Determine the (x, y) coordinate at the center of the cell enclosing the given text.  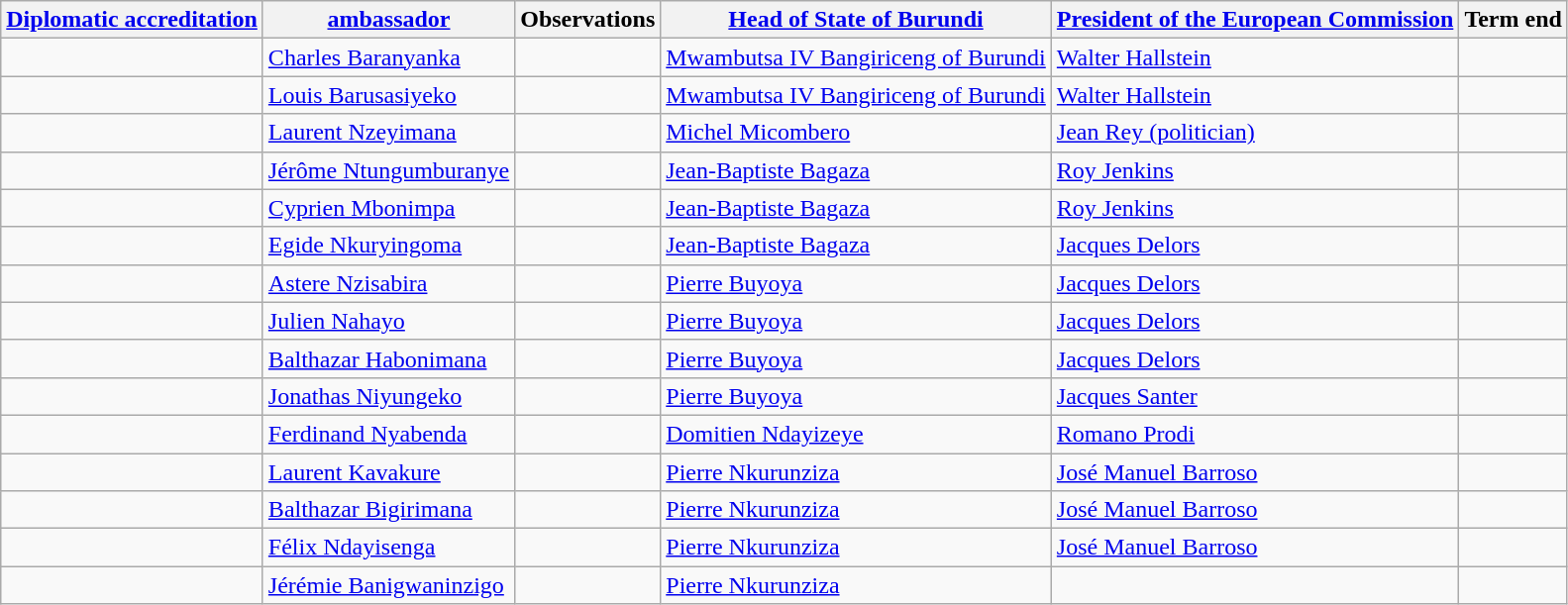
Domitien Ndayizeye (856, 434)
Félix Ndayisenga (388, 548)
Observations (588, 20)
Jérémie Banigwaninzigo (388, 585)
Julien Nahayo (388, 321)
Romano Prodi (1255, 434)
Balthazar Bigirimana (388, 510)
President of the European Commission (1255, 20)
Laurent Kavakure (388, 472)
ambassador (388, 20)
Jacques Santer (1255, 396)
Jean Rey (politician) (1255, 133)
Michel Micombero (856, 133)
Term end (1514, 20)
Jérôme Ntungumburanye (388, 170)
Charles Baranyanka (388, 57)
Ferdinand Nyabenda (388, 434)
Head of State of Burundi (856, 20)
Louis Barusasiyeko (388, 95)
Egide Nkuryingoma (388, 246)
Jonathas Niyungeko (388, 396)
Astere Nzisabira (388, 283)
Cyprien Mbonimpa (388, 208)
Laurent Nzeyimana (388, 133)
Diplomatic accreditation (133, 20)
Balthazar Habonimana (388, 358)
